Capture the cell that displays the provided text and extract its [X, Y] central coordinate. 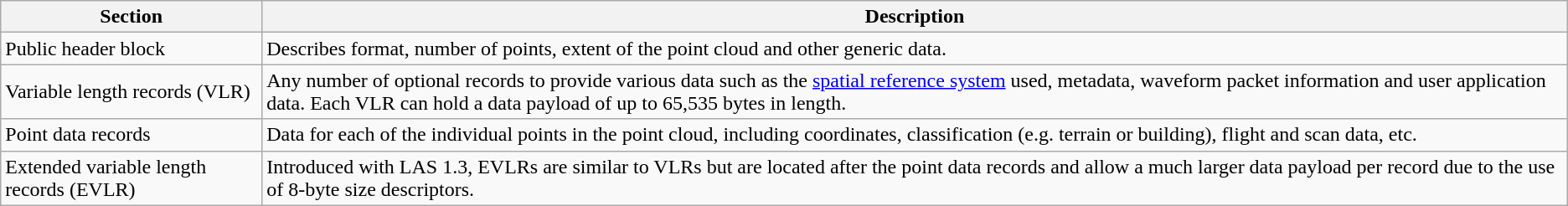
Public header block [132, 49]
Description [915, 17]
Point data records [132, 135]
Variable length records (VLR) [132, 92]
Section [132, 17]
Describes format, number of points, extent of the point cloud and other generic data. [915, 49]
Extended variable length records (EVLR) [132, 178]
